Extract the (x, y) coordinate from the center of the cell holding the provided text.  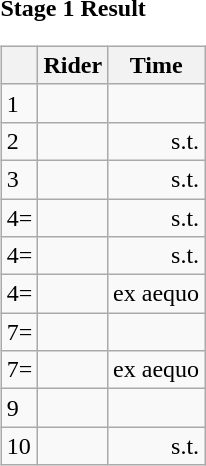
9 (20, 408)
10 (20, 446)
Rider (73, 65)
Time (156, 65)
2 (20, 141)
1 (20, 103)
3 (20, 179)
